Locate the cell with the specified text and output its [x, y] center coordinate. 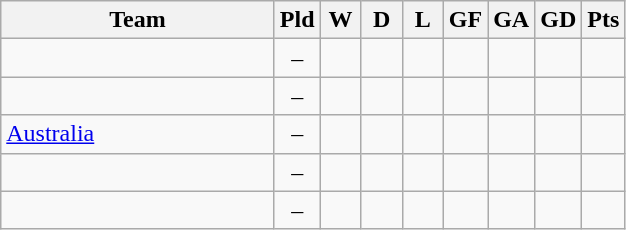
W [340, 20]
Pld [297, 20]
Australia [138, 134]
D [382, 20]
L [422, 20]
GF [465, 20]
Pts [604, 20]
GA [512, 20]
Team [138, 20]
GD [558, 20]
